Find where the given text appears and provide that cell's center as (X, Y) coordinate. 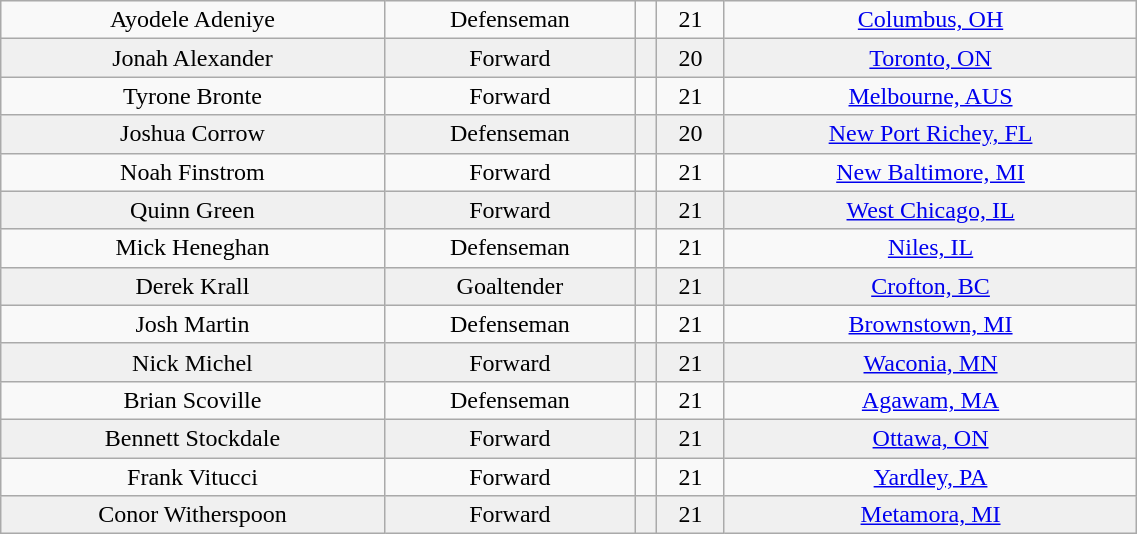
Agawam, MA (930, 400)
Bennett Stockdale (192, 438)
Toronto, ON (930, 58)
New Port Richey, FL (930, 134)
Joshua Corrow (192, 134)
New Baltimore, MI (930, 172)
Crofton, BC (930, 286)
Noah Finstrom (192, 172)
West Chicago, IL (930, 210)
Ottawa, ON (930, 438)
Columbus, OH (930, 20)
Goaltender (510, 286)
Nick Michel (192, 362)
Mick Heneghan (192, 248)
Ayodele Adeniye (192, 20)
Melbourne, AUS (930, 96)
Josh Martin (192, 324)
Jonah Alexander (192, 58)
Conor Witherspoon (192, 515)
Brian Scoville (192, 400)
Metamora, MI (930, 515)
Tyrone Bronte (192, 96)
Brownstown, MI (930, 324)
Yardley, PA (930, 477)
Niles, IL (930, 248)
Derek Krall (192, 286)
Quinn Green (192, 210)
Waconia, MN (930, 362)
Frank Vitucci (192, 477)
